Capture the cell that displays the provided text and extract its [X, Y] central coordinate. 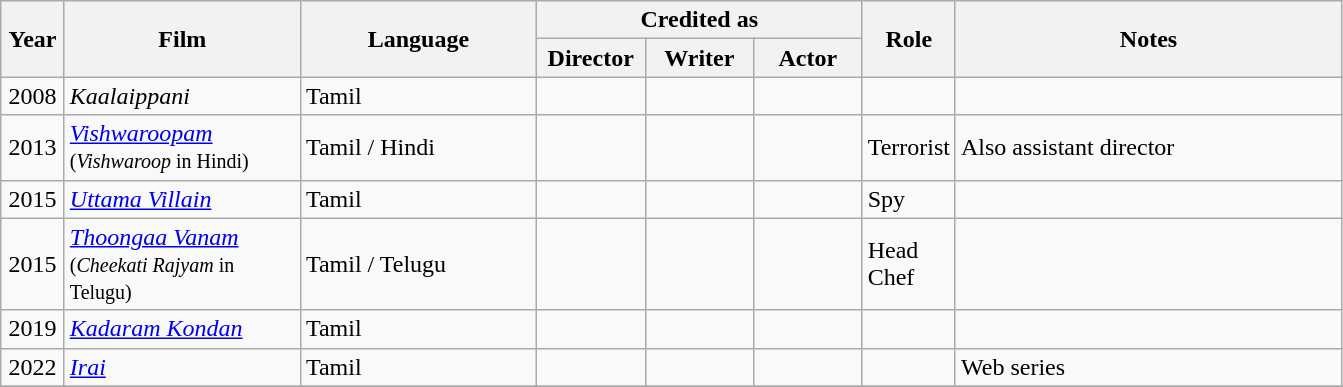
Credited as [699, 20]
Vishwaroopam (Vishwaroop in Hindi) [182, 148]
2022 [33, 367]
Director [590, 58]
2008 [33, 96]
Terrorist [908, 148]
Role [908, 39]
Actor [808, 58]
Language [418, 39]
Year [33, 39]
Tamil / Telugu [418, 264]
Irai [182, 367]
Web series [1148, 367]
Also assistant director [1148, 148]
Tamil / Hindi [418, 148]
Writer [700, 58]
Thoongaa Vanam (Cheekati Rajyam in Telugu) [182, 264]
Notes [1148, 39]
Spy [908, 199]
Kaalaippani [182, 96]
2013 [33, 148]
Uttama Villain [182, 199]
Head Chef [908, 264]
Kadaram Kondan [182, 329]
Film [182, 39]
2019 [33, 329]
